Output the [X, Y] coordinate of the center of the cell containing the given text.  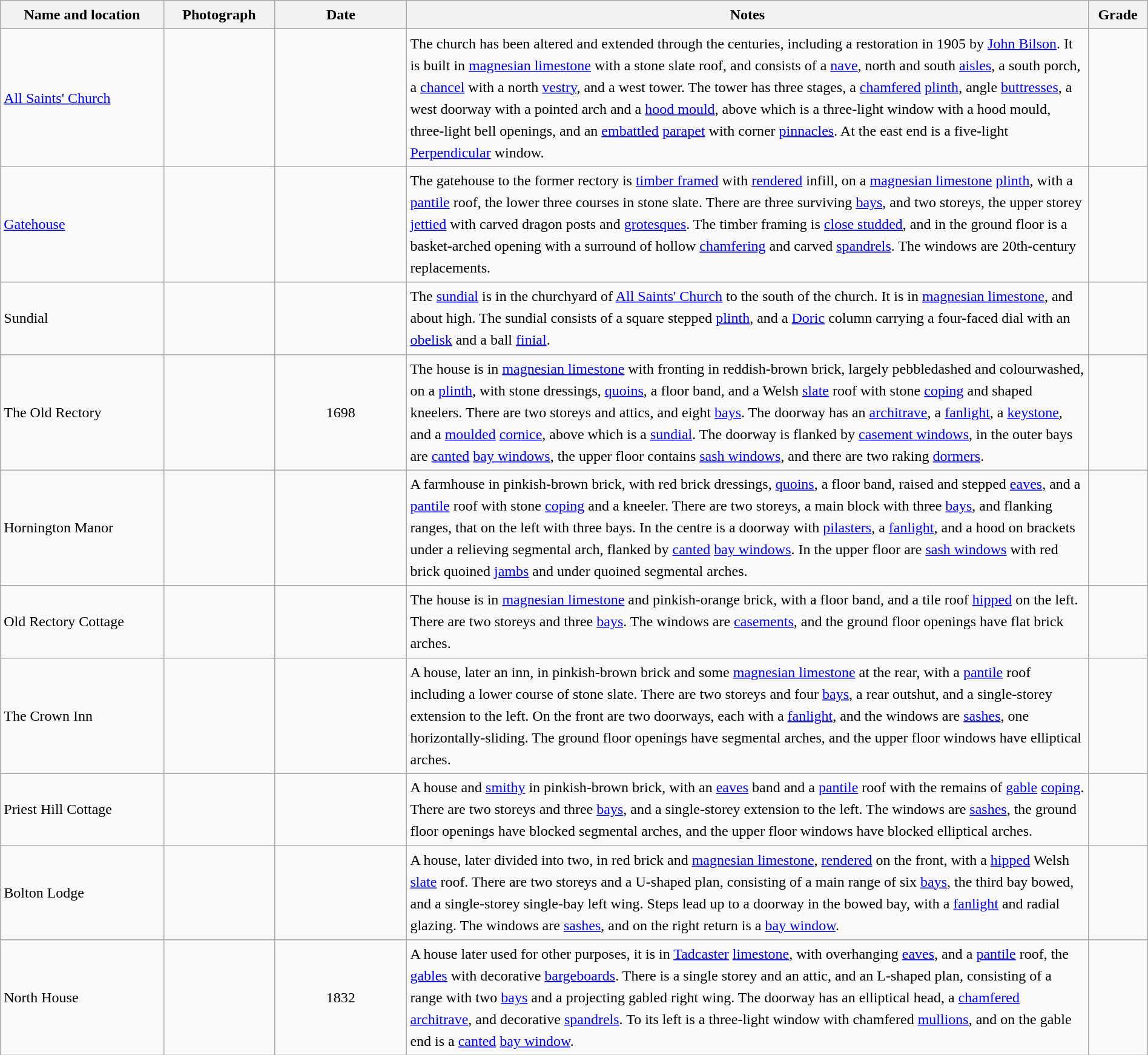
1698 [341, 412]
Grade [1118, 15]
Photograph [219, 15]
Hornington Manor [82, 528]
Name and location [82, 15]
Priest Hill Cottage [82, 809]
The Crown Inn [82, 716]
Sundial [82, 319]
The Old Rectory [82, 412]
Date [341, 15]
Old Rectory Cottage [82, 621]
All Saints' Church [82, 98]
Notes [747, 15]
1832 [341, 997]
North House [82, 997]
Bolton Lodge [82, 893]
Gatehouse [82, 224]
